Return the [x, y] coordinate for the center point of the cell that contains the specified text.  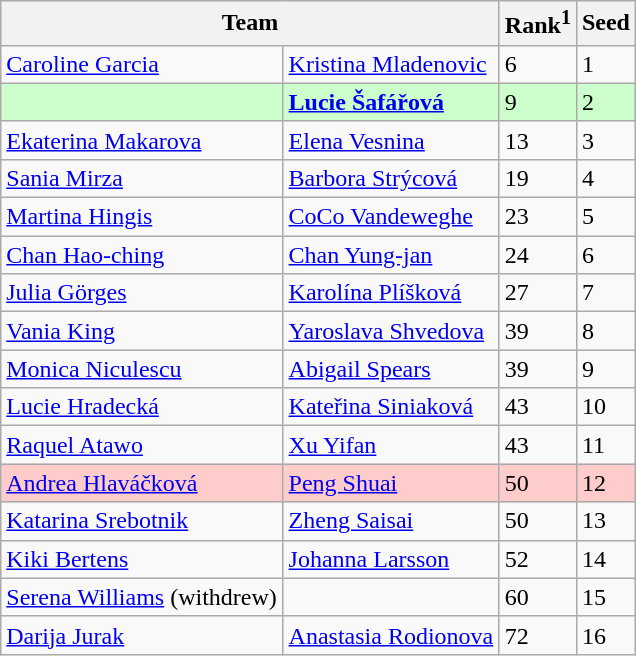
Monica Niculescu [142, 369]
Rank1 [538, 24]
1 [606, 64]
Kateřina Siniaková [391, 407]
Caroline Garcia [142, 64]
7 [606, 293]
5 [606, 217]
14 [606, 559]
Lucie Hradecká [142, 407]
12 [606, 483]
Kiki Bertens [142, 559]
Seed [606, 24]
Abigail Spears [391, 369]
Andrea Hlaváčková [142, 483]
Kristina Mladenovic [391, 64]
8 [606, 331]
Ekaterina Makarova [142, 140]
CoCo Vandeweghe [391, 217]
Zheng Saisai [391, 521]
Raquel Atawo [142, 445]
Lucie Šafářová [391, 102]
Chan Hao-ching [142, 255]
Serena Williams (withdrew) [142, 597]
Team [250, 24]
24 [538, 255]
Peng Shuai [391, 483]
3 [606, 140]
Sania Mirza [142, 178]
Barbora Strýcová [391, 178]
Martina Hingis [142, 217]
16 [606, 635]
Yaroslava Shvedova [391, 331]
Julia Görges [142, 293]
52 [538, 559]
Elena Vesnina [391, 140]
11 [606, 445]
15 [606, 597]
19 [538, 178]
Karolína Plíšková [391, 293]
Xu Yifan [391, 445]
Johanna Larsson [391, 559]
60 [538, 597]
Darija Jurak [142, 635]
10 [606, 407]
23 [538, 217]
Anastasia Rodionova [391, 635]
2 [606, 102]
4 [606, 178]
27 [538, 293]
72 [538, 635]
Vania King [142, 331]
Chan Yung-jan [391, 255]
Katarina Srebotnik [142, 521]
